For the text-containing cell, return its midpoint in (x, y) coordinate format. 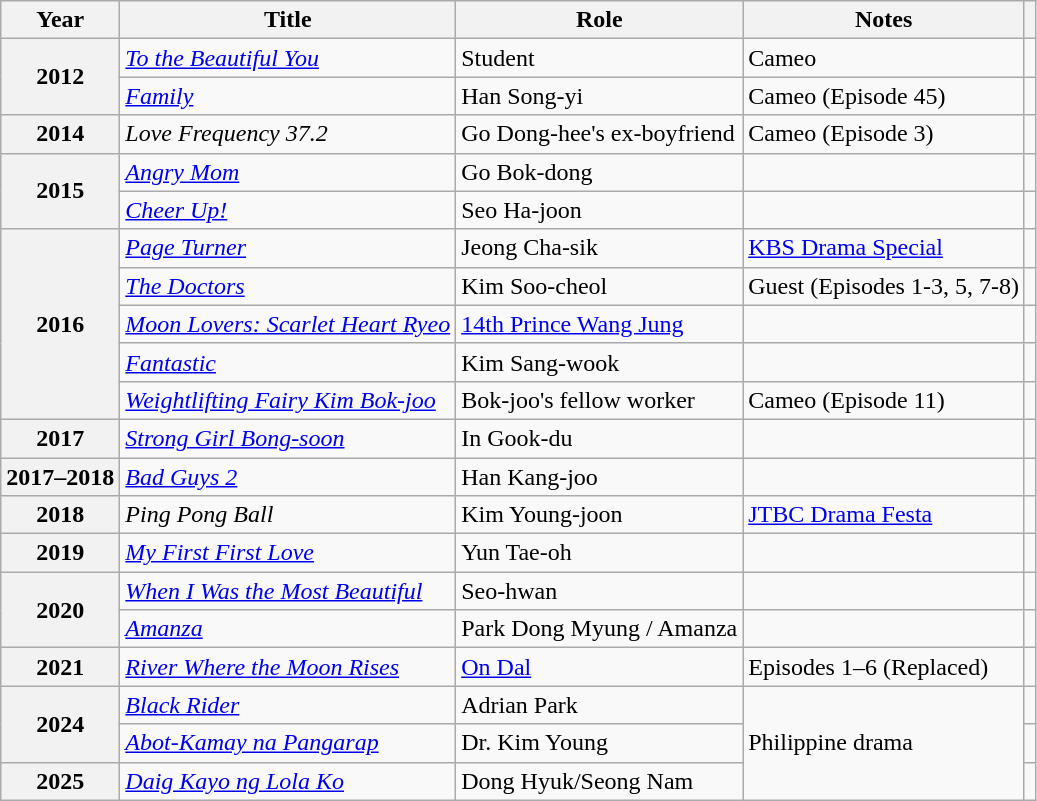
2021 (60, 667)
Fantastic (288, 362)
River Where the Moon Rises (288, 667)
Jeong Cha-sik (600, 248)
Title (288, 20)
Cameo (Episode 45) (884, 96)
Philippine drama (884, 743)
Black Rider (288, 705)
2012 (60, 77)
Cameo (884, 58)
Love Frequency 37.2 (288, 134)
Cheer Up! (288, 210)
Dong Hyuk/Seong Nam (600, 781)
2024 (60, 724)
Notes (884, 20)
2016 (60, 324)
In Gook-du (600, 438)
2019 (60, 553)
Park Dong Myung / Amanza (600, 629)
JTBC Drama Festa (884, 515)
Bad Guys 2 (288, 477)
Kim Young-joon (600, 515)
Go Bok-dong (600, 172)
Student (600, 58)
2017 (60, 438)
2014 (60, 134)
Angry Mom (288, 172)
Amanza (288, 629)
Ping Pong Ball (288, 515)
2020 (60, 610)
My First First Love (288, 553)
Cameo (Episode 3) (884, 134)
2018 (60, 515)
2015 (60, 191)
Kim Sang-wook (600, 362)
Yun Tae-oh (600, 553)
Daig Kayo ng Lola Ko (288, 781)
2017–2018 (60, 477)
Guest (Episodes 1-3, 5, 7-8) (884, 286)
2025 (60, 781)
Strong Girl Bong-soon (288, 438)
Moon Lovers: Scarlet Heart Ryeo (288, 324)
14th Prince Wang Jung (600, 324)
On Dal (600, 667)
Role (600, 20)
Weightlifting Fairy Kim Bok-joo (288, 400)
When I Was the Most Beautiful (288, 591)
The Doctors (288, 286)
Kim Soo-cheol (600, 286)
To the Beautiful You (288, 58)
Abot-Kamay na Pangarap (288, 743)
Page Turner (288, 248)
Year (60, 20)
Adrian Park (600, 705)
KBS Drama Special (884, 248)
Seo Ha-joon (600, 210)
Dr. Kim Young (600, 743)
Han Kang-joo (600, 477)
Han Song-yi (600, 96)
Bok-joo's fellow worker (600, 400)
Seo-hwan (600, 591)
Cameo (Episode 11) (884, 400)
Episodes 1–6 (Replaced) (884, 667)
Go Dong-hee's ex-boyfriend (600, 134)
Family (288, 96)
